Output the (X, Y) coordinate of the center of the cell containing the given text.  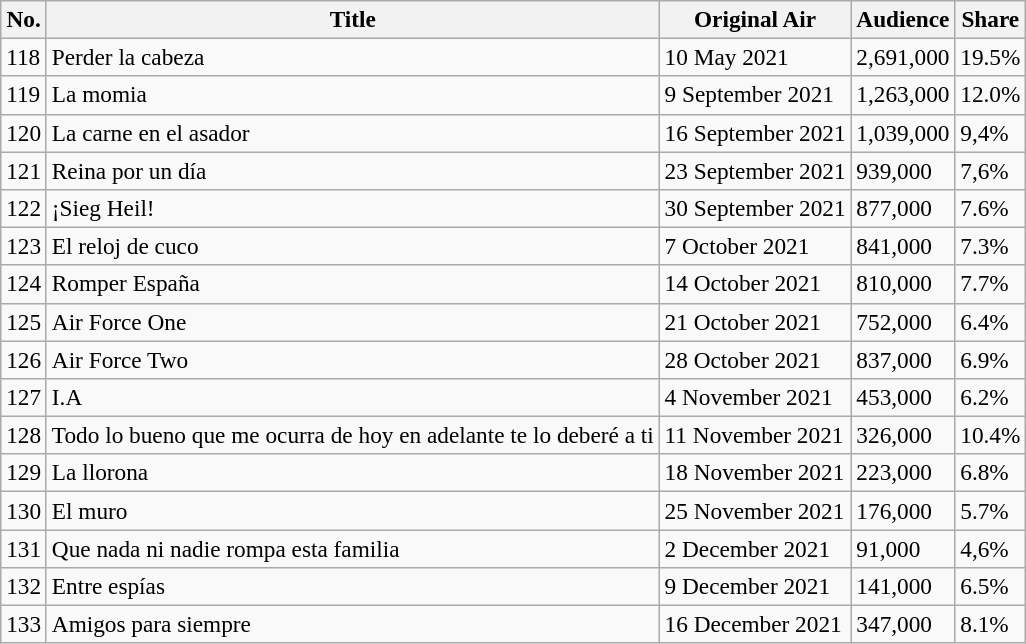
129 (24, 473)
6.4% (990, 322)
130 (24, 510)
2 December 2021 (755, 548)
Entre espías (352, 586)
125 (24, 322)
9 December 2021 (755, 586)
128 (24, 435)
124 (24, 284)
19.5% (990, 57)
7 October 2021 (755, 246)
7.3% (990, 246)
16 December 2021 (755, 624)
Perder la cabeza (352, 57)
18 November 2021 (755, 473)
6.9% (990, 359)
1,263,000 (903, 95)
939,000 (903, 170)
23 September 2021 (755, 170)
123 (24, 246)
4,6% (990, 548)
No. (24, 19)
8.1% (990, 624)
837,000 (903, 359)
9 September 2021 (755, 95)
6.8% (990, 473)
127 (24, 397)
Title (352, 19)
El muro (352, 510)
810,000 (903, 284)
30 September 2021 (755, 208)
841,000 (903, 246)
122 (24, 208)
752,000 (903, 322)
28 October 2021 (755, 359)
6.2% (990, 397)
11 November 2021 (755, 435)
I.A (352, 397)
118 (24, 57)
Share (990, 19)
1,039,000 (903, 133)
119 (24, 95)
Amigos para siempre (352, 624)
223,000 (903, 473)
Audience (903, 19)
2,691,000 (903, 57)
25 November 2021 (755, 510)
121 (24, 170)
6.5% (990, 586)
133 (24, 624)
7,6% (990, 170)
La momia (352, 95)
453,000 (903, 397)
132 (24, 586)
14 October 2021 (755, 284)
El reloj de cuco (352, 246)
Todo lo bueno que me ocurra de hoy en adelante te lo deberé a ti (352, 435)
7.6% (990, 208)
Air Force One (352, 322)
91,000 (903, 548)
16 September 2021 (755, 133)
Original Air (755, 19)
141,000 (903, 586)
Reina por un día (352, 170)
126 (24, 359)
Que nada ni nadie rompa esta familia (352, 548)
10.4% (990, 435)
Romper España (352, 284)
347,000 (903, 624)
La llorona (352, 473)
120 (24, 133)
La carne en el asador (352, 133)
5.7% (990, 510)
176,000 (903, 510)
21 October 2021 (755, 322)
10 May 2021 (755, 57)
¡Sieg Heil! (352, 208)
326,000 (903, 435)
131 (24, 548)
9,4% (990, 133)
Air Force Two (352, 359)
12.0% (990, 95)
877,000 (903, 208)
7.7% (990, 284)
4 November 2021 (755, 397)
